Locate the cell with the specified text and output its (x, y) center coordinate. 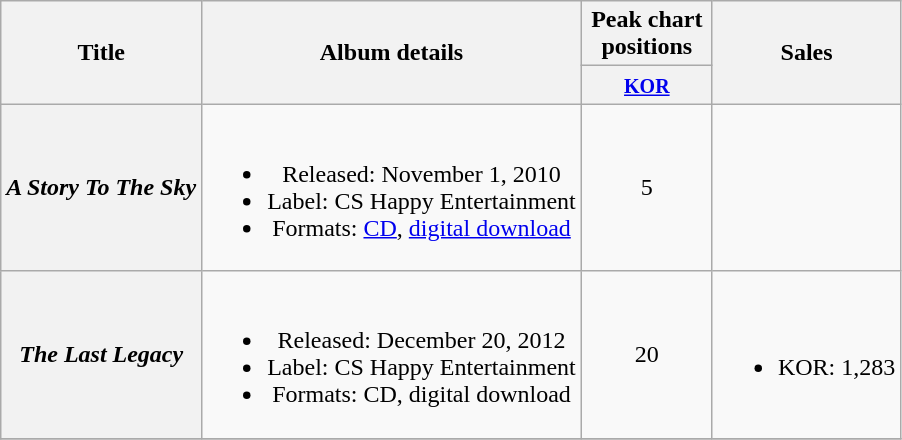
Sales (806, 52)
The Last Legacy (102, 354)
Title (102, 52)
KOR: 1,283 (806, 354)
20 (646, 354)
Released: December 20, 2012Label: CS Happy EntertainmentFormats: CD, digital download (392, 354)
Released: November 1, 2010Label: CS Happy EntertainmentFormats: CD, digital download (392, 188)
A Story To The Sky (102, 188)
KOR (646, 85)
Peak chart positions (646, 34)
5 (646, 188)
Album details (392, 52)
